Search for the cell housing the specified text and yield its [x, y] center coordinate. 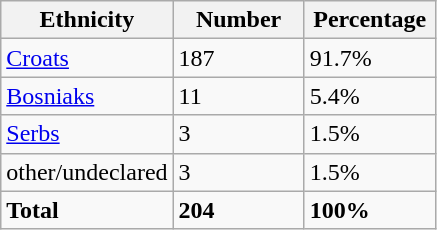
Serbs [87, 134]
100% [370, 210]
Total [87, 210]
187 [238, 58]
204 [238, 210]
other/undeclared [87, 172]
91.7% [370, 58]
5.4% [370, 96]
Bosniaks [87, 96]
Percentage [370, 20]
Ethnicity [87, 20]
Number [238, 20]
11 [238, 96]
Croats [87, 58]
